Search for the cell housing the specified text and yield its (X, Y) center coordinate. 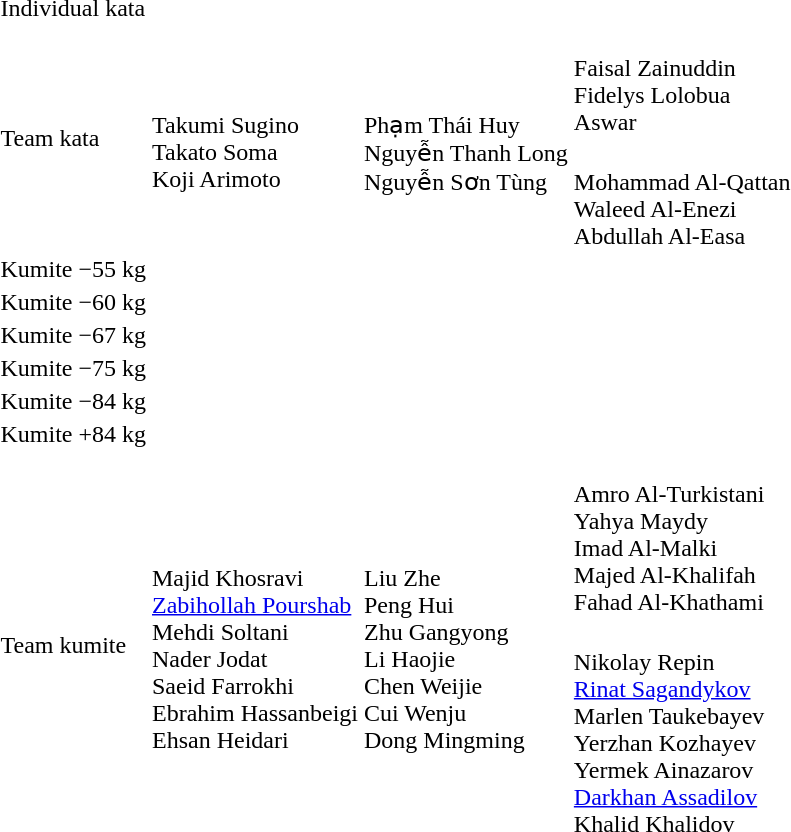
Takumi SuginoTakato SomaKoji Arimoto (256, 138)
Phạm Thái HuyNguyễn Thanh LongNguyễn Sơn Tùng (466, 138)
